Search for the cell housing the specified text and yield its (x, y) center coordinate. 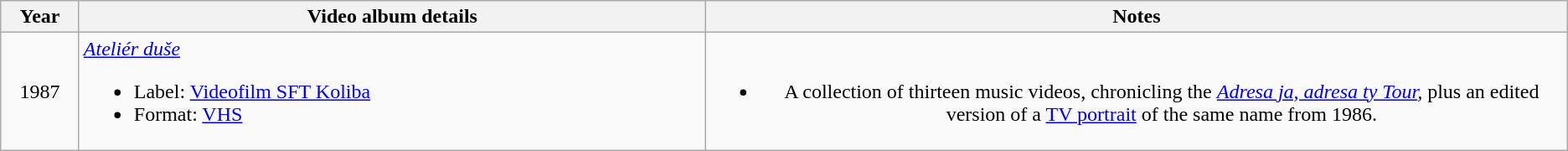
Video album details (392, 17)
Ateliér dušeLabel: Videofilm SFT KolibaFormat: VHS (392, 91)
Notes (1136, 17)
A collection of thirteen music videos, chronicling the Adresa ja, adresa ty Tour, plus an edited version of a TV portrait of the same name from 1986. (1136, 91)
1987 (40, 91)
Year (40, 17)
